Identify which cell holds the provided text, then report its [x, y] central coordinate. 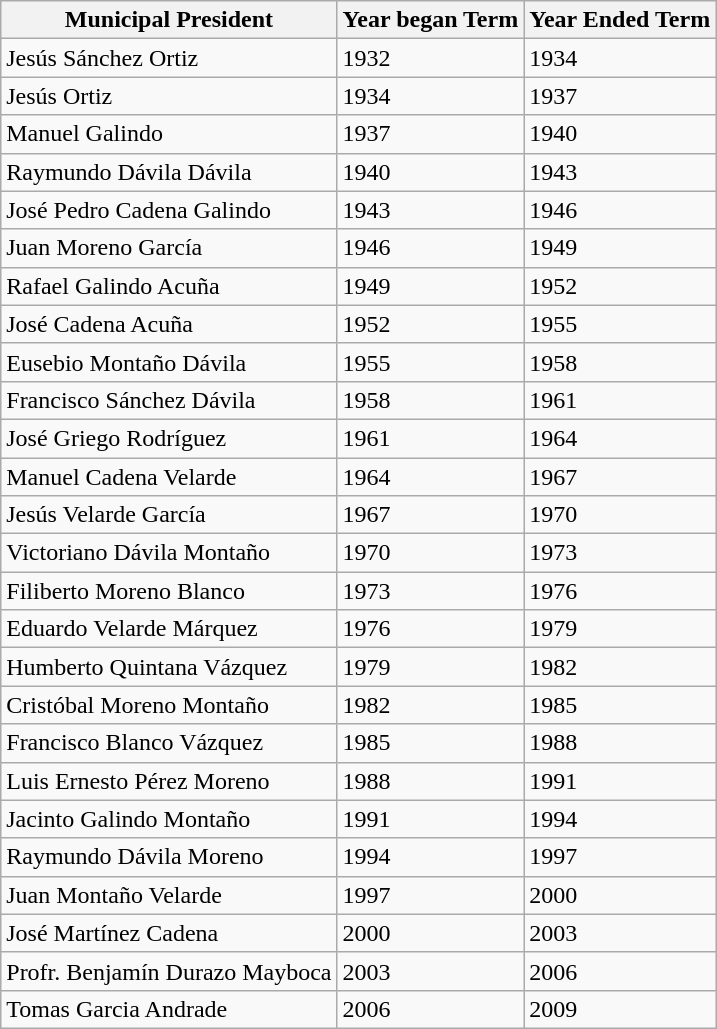
Municipal President [169, 20]
Manuel Galindo [169, 134]
Victoriano Dávila Montaño [169, 553]
Francisco Blanco Vázquez [169, 743]
José Cadena Acuña [169, 324]
Raymundo Dávila Moreno [169, 857]
Raymundo Dávila Dávila [169, 172]
Juan Moreno García [169, 248]
Filiberto Moreno Blanco [169, 591]
Rafael Galindo Acuña [169, 286]
Jesús Velarde García [169, 515]
Profr. Benjamín Durazo Mayboca [169, 971]
2009 [620, 1009]
Francisco Sánchez Dávila [169, 400]
José Pedro Cadena Galindo [169, 210]
Jesús Sánchez Ortiz [169, 58]
Luis Ernesto Pérez Moreno [169, 781]
Jesús Ortiz [169, 96]
Eduardo Velarde Márquez [169, 629]
Year began Term [430, 20]
Manuel Cadena Velarde [169, 477]
Jacinto Galindo Montaño [169, 819]
José Martínez Cadena [169, 933]
1932 [430, 58]
Eusebio Montaño Dávila [169, 362]
Juan Montaño Velarde [169, 895]
Humberto Quintana Vázquez [169, 667]
Tomas Garcia Andrade [169, 1009]
Cristóbal Moreno Montaño [169, 705]
Year Ended Term [620, 20]
José Griego Rodríguez [169, 438]
